Output the [x, y] coordinate of the center of the cell containing the given text.  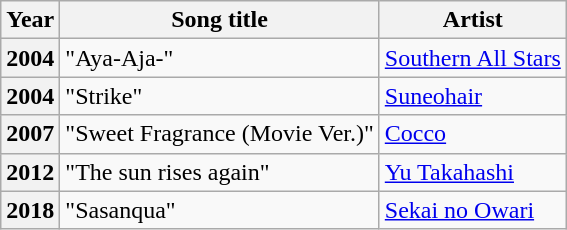
Artist [472, 20]
Southern All Stars [472, 58]
Suneohair [472, 96]
"Sweet Fragrance (Movie Ver.)" [220, 134]
Song title [220, 20]
2012 [30, 172]
"Strike" [220, 96]
"Sasanqua" [220, 210]
Year [30, 20]
Sekai no Owari [472, 210]
"The sun rises again" [220, 172]
Cocco [472, 134]
2007 [30, 134]
"Aya-Aja-" [220, 58]
Yu Takahashi [472, 172]
2018 [30, 210]
